Pinpoint the cell where the given text exists, returning its [x, y] midpoint coordinate. 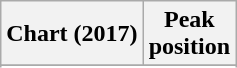
Chart (2017) [72, 34]
Peakposition [189, 34]
